Output the (x, y) coordinate of the center of the cell containing the given text.  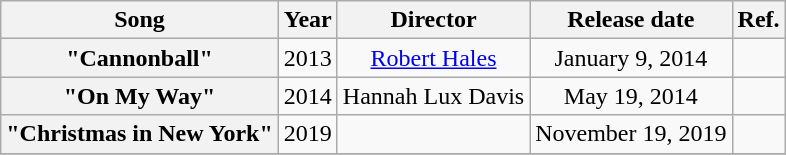
May 19, 2014 (631, 96)
Release date (631, 20)
November 19, 2019 (631, 134)
"On My Way" (140, 96)
2019 (308, 134)
"Christmas in New York" (140, 134)
Hannah Lux Davis (433, 96)
Song (140, 20)
Robert Hales (433, 58)
Director (433, 20)
2013 (308, 58)
"Cannonball" (140, 58)
Year (308, 20)
January 9, 2014 (631, 58)
2014 (308, 96)
Ref. (758, 20)
